Extract the [X, Y] coordinate from the center of the cell holding the provided text.  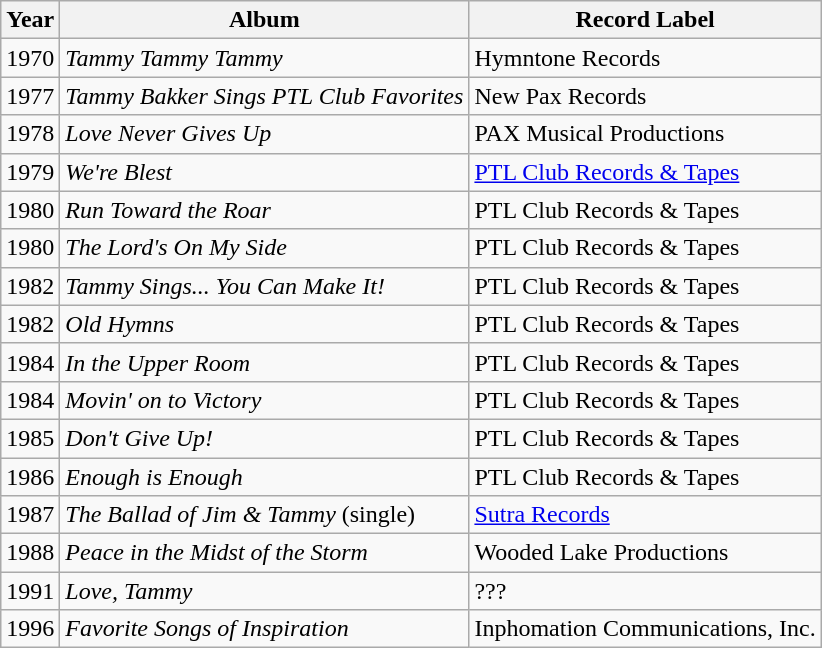
Peace in the Midst of the Storm [264, 553]
Record Label [645, 20]
Tammy Sings... You Can Make It! [264, 286]
1985 [30, 438]
1977 [30, 96]
??? [645, 591]
1988 [30, 553]
Enough is Enough [264, 477]
The Ballad of Jim & Tammy (single) [264, 515]
Album [264, 20]
Sutra Records [645, 515]
1987 [30, 515]
1978 [30, 134]
Tammy Bakker Sings PTL Club Favorites [264, 96]
Movin' on to Victory [264, 400]
Favorite Songs of Inspiration [264, 629]
Hymntone Records [645, 58]
Love, Tammy [264, 591]
Year [30, 20]
1979 [30, 172]
We're Blest [264, 172]
New Pax Records [645, 96]
1996 [30, 629]
Old Hymns [264, 324]
Tammy Tammy Tammy [264, 58]
Run Toward the Roar [264, 210]
1991 [30, 591]
1986 [30, 477]
PAX Musical Productions [645, 134]
1970 [30, 58]
Love Never Gives Up [264, 134]
In the Upper Room [264, 362]
The Lord's On My Side [264, 248]
Don't Give Up! [264, 438]
Inphomation Communications, Inc. [645, 629]
Wooded Lake Productions [645, 553]
